Detect which cell encompasses the target text, then output its [X, Y] center coordinate. 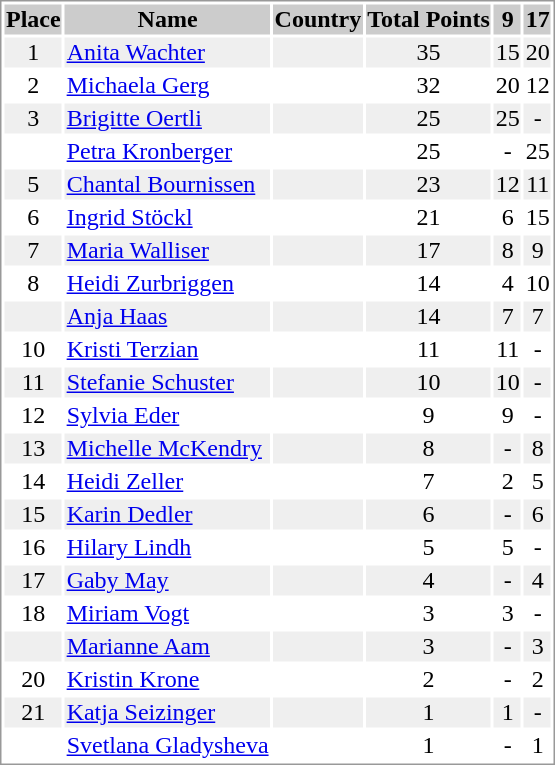
Total Points [428, 19]
Michelle McKendry [168, 449]
Name [168, 19]
Sylvia Eder [168, 415]
Michaela Gerg [168, 85]
Maria Walliser [168, 251]
18 [33, 613]
Anita Wachter [168, 53]
Petra Kronberger [168, 151]
Hilary Lindh [168, 547]
23 [428, 185]
Brigitte Oertli [168, 119]
Marianne Aam [168, 647]
Miriam Vogt [168, 613]
Gaby May [168, 581]
Karin Dedler [168, 515]
Heidi Zeller [168, 481]
Country [318, 19]
Ingrid Stöckl [168, 217]
Kristin Krone [168, 679]
Place [33, 19]
Heidi Zurbriggen [168, 283]
Chantal Bournissen [168, 185]
Katja Seizinger [168, 713]
35 [428, 53]
13 [33, 449]
32 [428, 85]
Anja Haas [168, 317]
Svetlana Gladysheva [168, 745]
Stefanie Schuster [168, 383]
Kristi Terzian [168, 349]
16 [33, 547]
